Determine the [X, Y] coordinate at the center of the cell enclosing the given text.  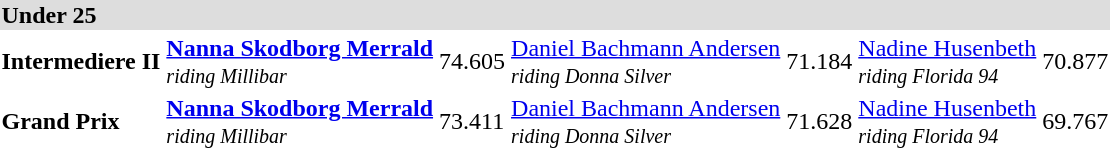
74.605 [472, 62]
70.877 [1076, 62]
Intermediere II [81, 62]
Nadine Husenbeth riding Florida 94 [948, 62]
Nanna Skodborg Merrald riding Millibar [300, 62]
Under 25 [555, 15]
71.184 [820, 62]
Daniel Bachmann Andersen riding Donna Silver [646, 62]
